Detect which cell encompasses the target text, then output its [X, Y] center coordinate. 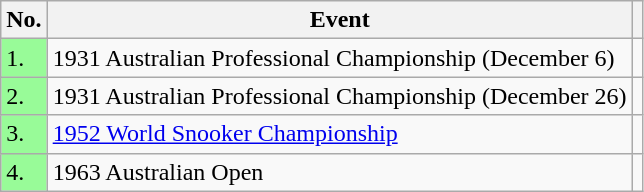
3. [24, 134]
1. [24, 58]
1931 Australian Professional Championship (December 6) [340, 58]
1963 Australian Open [340, 172]
1931 Australian Professional Championship (December 26) [340, 96]
1952 World Snooker Championship [340, 134]
4. [24, 172]
No. [24, 20]
Event [340, 20]
2. [24, 96]
